From the cell containing the given text, extract its center point as (X, Y) coordinate. 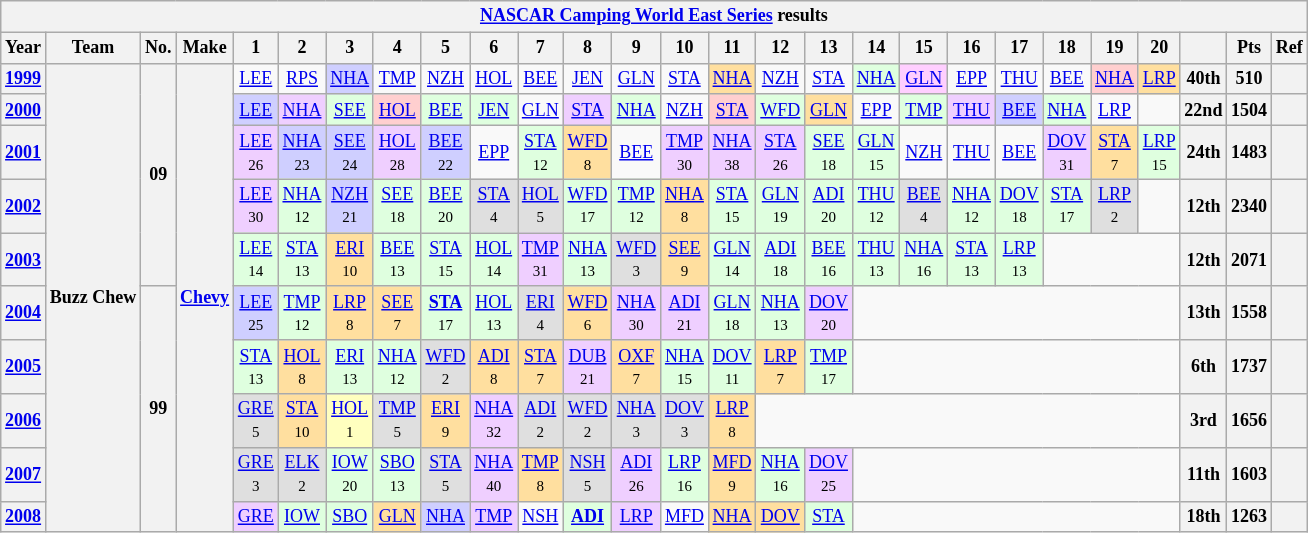
GLN 15 (876, 152)
LEE 30 (256, 206)
11th (1204, 474)
LRP 13 (1019, 260)
8 (588, 48)
2000 (24, 110)
IOW 20 (350, 474)
WFD (780, 110)
NHA 38 (732, 152)
ELK 2 (302, 474)
2007 (24, 474)
24th (1204, 152)
2340 (1250, 206)
HOL 28 (397, 152)
18 (1067, 48)
ADI 2 (541, 421)
Pts (1250, 48)
WFD 17 (588, 206)
NHA 23 (302, 152)
2071 (1250, 260)
NASCAR Camping World East Series results (654, 16)
THU 13 (876, 260)
SBO (350, 516)
NHA 15 (685, 367)
20 (1159, 48)
15 (924, 48)
9 (636, 48)
19 (1115, 48)
BEE 16 (829, 260)
THU 12 (876, 206)
1 (256, 48)
2 (302, 48)
2005 (24, 367)
6 (494, 48)
No. (158, 48)
1504 (1250, 110)
WFD 3 (636, 260)
BEE 13 (397, 260)
DOV 3 (685, 421)
LEE 26 (256, 152)
OXF 7 (636, 367)
1558 (1250, 313)
2004 (24, 313)
2002 (24, 206)
2003 (24, 260)
HOL 14 (494, 260)
STA 5 (446, 474)
1603 (1250, 474)
5 (446, 48)
HOL 13 (494, 313)
4 (397, 48)
2001 (24, 152)
510 (1250, 78)
ADI 26 (636, 474)
ADI (588, 516)
HOL 1 (350, 421)
2008 (24, 516)
18th (1204, 516)
DOV 20 (829, 313)
ERI 4 (541, 313)
22nd (1204, 110)
DOV 18 (1019, 206)
GLN 14 (732, 260)
14 (876, 48)
NHA 32 (494, 421)
GRE (256, 516)
Make (205, 48)
LRP 16 (685, 474)
HOL 5 (541, 206)
DOV (780, 516)
HOL 8 (302, 367)
LRP 2 (1115, 206)
2006 (24, 421)
10 (685, 48)
DOV 31 (1067, 152)
GRE 5 (256, 421)
DOV 11 (732, 367)
Team (92, 48)
MFD (685, 516)
SBO 13 (397, 474)
ADI 18 (780, 260)
TMP 31 (541, 260)
13 (829, 48)
GRE 3 (256, 474)
17 (1019, 48)
STA 4 (494, 206)
GLN 18 (732, 313)
6th (1204, 367)
ERI 13 (350, 367)
3rd (1204, 421)
SEE 9 (685, 260)
SEE (350, 110)
NHA 30 (636, 313)
GLN 19 (780, 206)
BEE 22 (446, 152)
TMP 17 (829, 367)
LEE 14 (256, 260)
NSH 5 (588, 474)
RPS (302, 78)
40th (1204, 78)
13th (1204, 313)
11 (732, 48)
09 (158, 174)
1737 (1250, 367)
1656 (1250, 421)
BEE 20 (446, 206)
LRP 15 (1159, 152)
TMP 8 (541, 474)
Buzz Chew (92, 298)
STA 26 (780, 152)
1263 (1250, 516)
SEE 24 (350, 152)
NSH (541, 516)
Ref (1289, 48)
DOV 25 (829, 474)
BEE 4 (924, 206)
1999 (24, 78)
12 (780, 48)
STA 12 (541, 152)
MFD 9 (732, 474)
NHA 40 (494, 474)
Chevy (205, 298)
NHA 8 (685, 206)
3 (350, 48)
ADI 21 (685, 313)
SEE 7 (397, 313)
16 (972, 48)
DUB 21 (588, 367)
STA 10 (302, 421)
99 (158, 409)
ERI 9 (446, 421)
1483 (1250, 152)
WFD 6 (588, 313)
IOW (302, 516)
ADI 20 (829, 206)
7 (541, 48)
NZH 21 (350, 206)
NHA 3 (636, 421)
TMP 30 (685, 152)
Year (24, 48)
LEE 25 (256, 313)
WFD 8 (588, 152)
LRP 7 (780, 367)
TMP 5 (397, 421)
ERI 10 (350, 260)
ADI 8 (494, 367)
